Output the [x, y] coordinate of the center of the cell containing the given text.  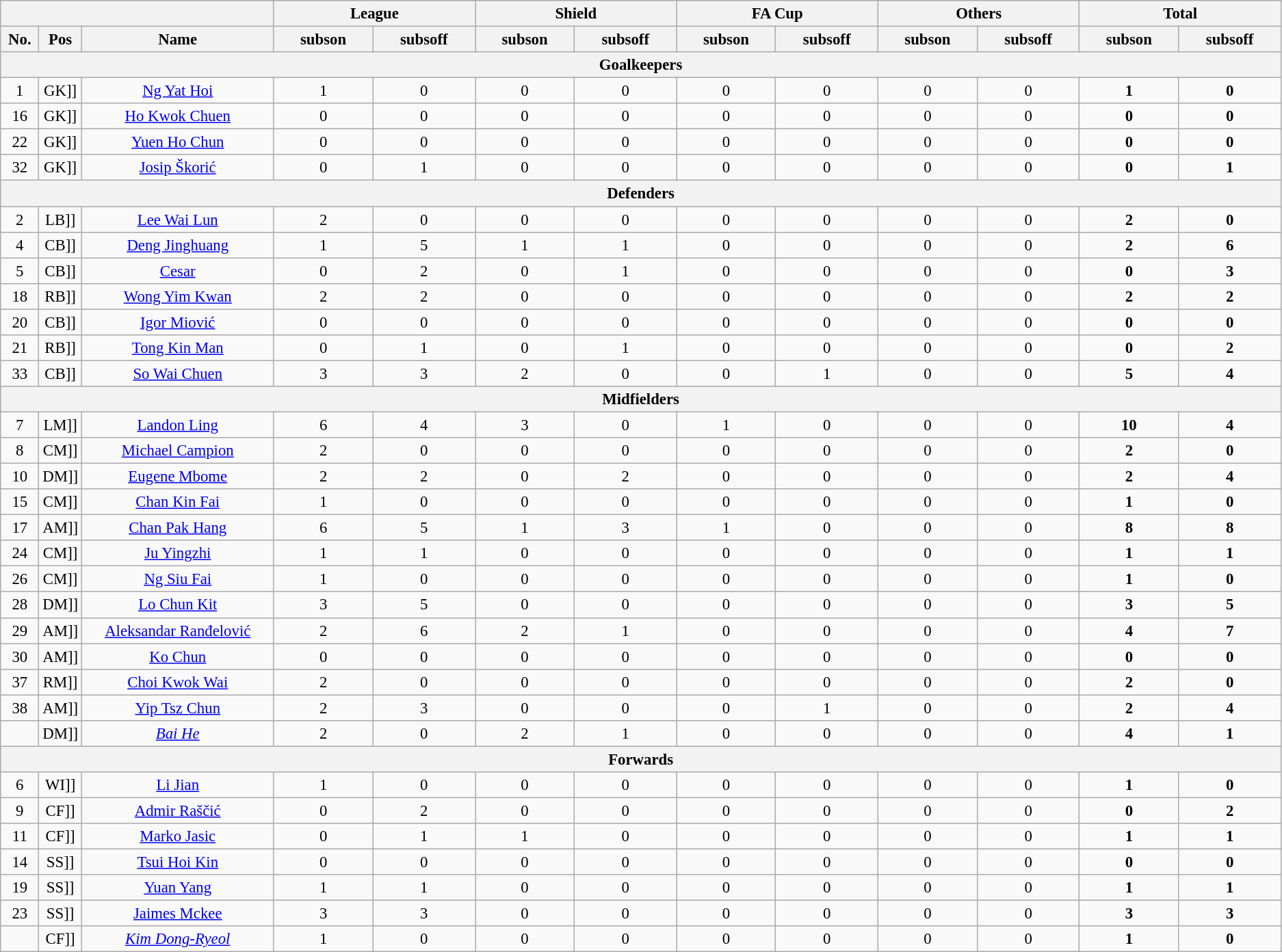
Shield [576, 14]
Midfielders [641, 399]
No. [20, 40]
Yuan Yang [178, 888]
24 [20, 553]
Josip Škorić [178, 168]
So Wai Chuen [178, 373]
Bai He [178, 734]
LM]] [60, 425]
Wong Yim Kwan [178, 296]
15 [20, 502]
Aleksandar Ranđelović [178, 631]
21 [20, 348]
Defenders [641, 194]
Li Jian [178, 785]
Ju Yingzhi [178, 553]
Ko Chun [178, 657]
Chan Pak Hang [178, 528]
Lo Chun Kit [178, 605]
Ng Siu Fai [178, 579]
Igor Miović [178, 322]
Name [178, 40]
Jaimes Mckee [178, 914]
17 [20, 528]
Kim Dong-Ryeol [178, 939]
Total [1181, 14]
11 [20, 836]
30 [20, 657]
Choi Kwok Wai [178, 682]
WI]] [60, 785]
37 [20, 682]
33 [20, 373]
29 [20, 631]
Landon Ling [178, 425]
FA Cup [777, 14]
Lee Wai Lun [178, 220]
Yuen Ho Chun [178, 142]
Forwards [641, 759]
23 [20, 914]
Yip Tsz Chun [178, 708]
RM]] [60, 682]
26 [20, 579]
16 [20, 116]
Tsui Hoi Kin [178, 862]
Chan Kin Fai [178, 502]
Tong Kin Man [178, 348]
Eugene Mbome [178, 477]
38 [20, 708]
20 [20, 322]
Others [978, 14]
22 [20, 142]
28 [20, 605]
League [374, 14]
Ng Yat Hoi [178, 91]
Goalkeepers [641, 65]
LB]] [60, 220]
32 [20, 168]
Admir Raščić [178, 810]
Marko Jasic [178, 836]
18 [20, 296]
Pos [60, 40]
Cesar [178, 271]
Michael Campion [178, 451]
9 [20, 810]
Ho Kwok Chuen [178, 116]
Deng Jinghuang [178, 245]
14 [20, 862]
19 [20, 888]
